Find where the given text appears and provide that cell's center as (x, y) coordinate. 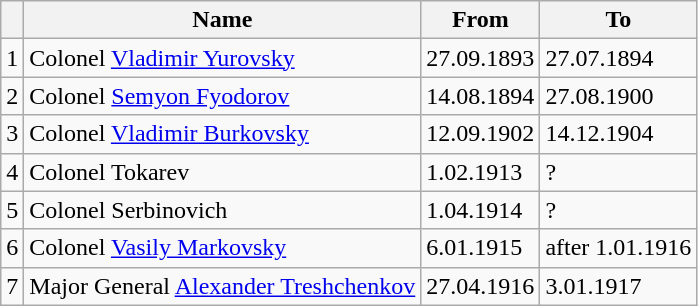
3 (12, 134)
27.07.1894 (618, 58)
1.04.1914 (480, 210)
1.02.1913 (480, 172)
Colonel Serbinovich (222, 210)
6 (12, 248)
Colonel Vasily Markovsky (222, 248)
Colonel Vladimir Burkovsky (222, 134)
To (618, 20)
Name (222, 20)
27.09.1893 (480, 58)
12.09.1902 (480, 134)
4 (12, 172)
27.08.1900 (618, 96)
3.01.1917 (618, 286)
Colonel Vladimir Yurovsky (222, 58)
Colonel Semyon Fyodorov (222, 96)
Colonel Tokarev (222, 172)
1 (12, 58)
7 (12, 286)
27.04.1916 (480, 286)
From (480, 20)
Major General Alexander Treshchenkov (222, 286)
6.01.1915 (480, 248)
14.12.1904 (618, 134)
2 (12, 96)
5 (12, 210)
14.08.1894 (480, 96)
after 1.01.1916 (618, 248)
